Find where the given text appears and provide that cell's center as [X, Y] coordinate. 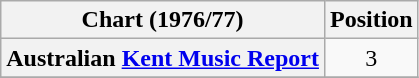
3 [371, 58]
Position [371, 20]
Chart (1976/77) [163, 20]
Australian Kent Music Report [163, 58]
